Find where the given text appears and provide that cell's center as (X, Y) coordinate. 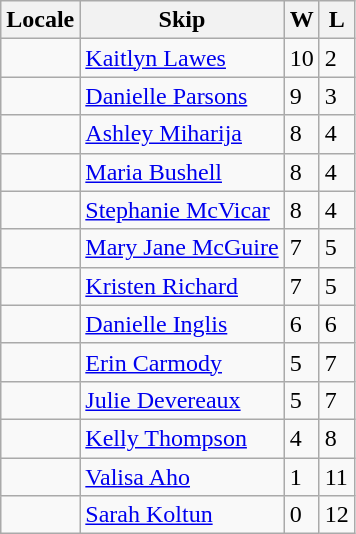
Mary Jane McGuire (182, 248)
1 (302, 477)
2 (336, 58)
3 (336, 96)
Maria Bushell (182, 172)
W (302, 20)
Locale (40, 20)
L (336, 20)
Ashley Miharija (182, 134)
Danielle Inglis (182, 324)
Danielle Parsons (182, 96)
12 (336, 515)
Sarah Koltun (182, 515)
Julie Devereaux (182, 400)
Stephanie McVicar (182, 210)
9 (302, 96)
0 (302, 515)
Skip (182, 20)
10 (302, 58)
Kristen Richard (182, 286)
Kaitlyn Lawes (182, 58)
Erin Carmody (182, 362)
Kelly Thompson (182, 438)
11 (336, 477)
Valisa Aho (182, 477)
